Output the [x, y] coordinate of the center of the cell containing the given text.  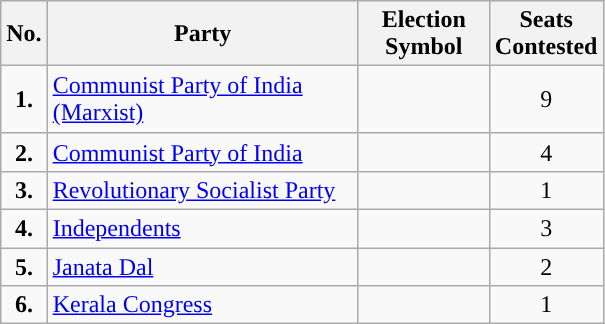
Seats Contested [546, 34]
4. [24, 228]
3. [24, 190]
Independents [202, 228]
3 [546, 228]
2 [546, 267]
Janata Dal [202, 267]
Revolutionary Socialist Party [202, 190]
2. [24, 152]
Election Symbol [424, 34]
Kerala Congress [202, 305]
Party [202, 34]
9 [546, 100]
5. [24, 267]
1. [24, 100]
Communist Party of India [202, 152]
Communist Party of India (Marxist) [202, 100]
6. [24, 305]
No. [24, 34]
4 [546, 152]
